Return [X, Y] of the center of cell containing provided text 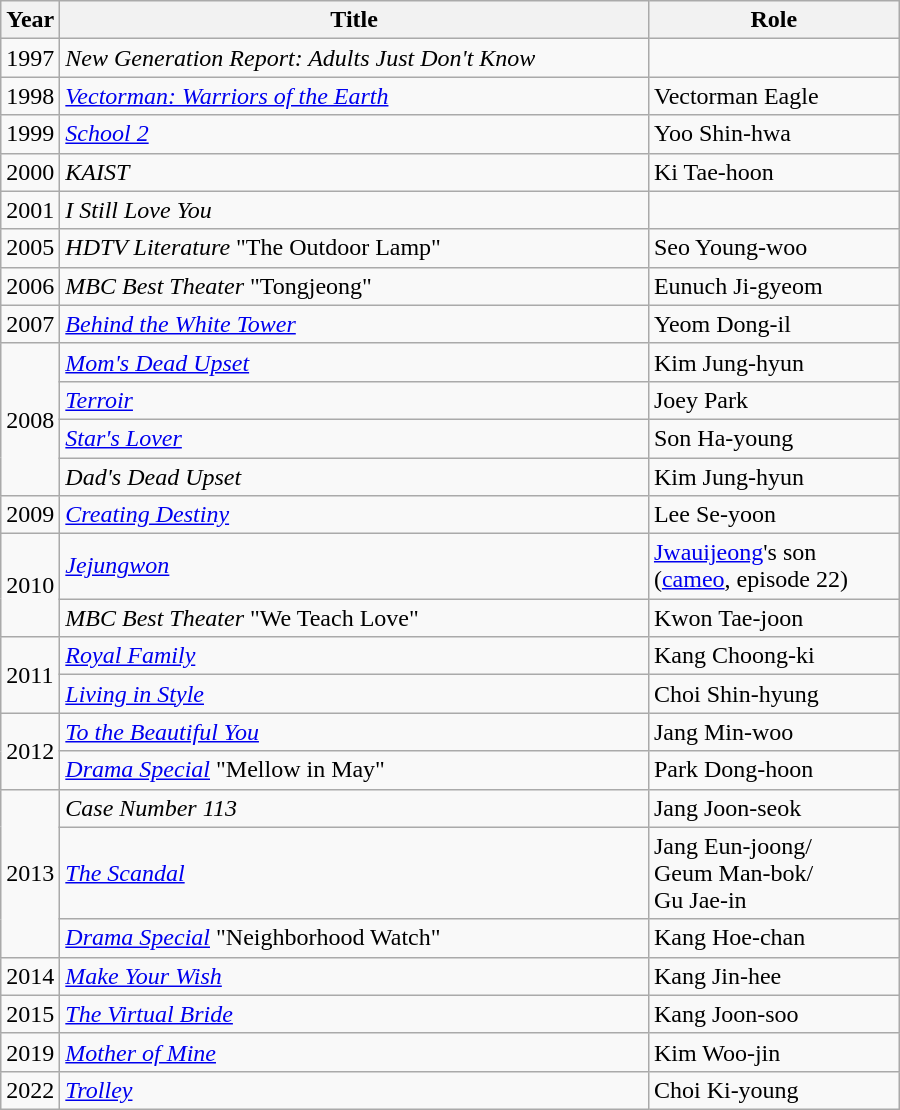
2006 [30, 286]
1997 [30, 58]
New Generation Report: Adults Just Don't Know [354, 58]
Jang Joon-seok [774, 808]
Yeom Dong-il [774, 324]
KAIST [354, 172]
Terroir [354, 400]
1999 [30, 134]
Drama Special "Mellow in May" [354, 770]
Choi Shin-hyung [774, 694]
Year [30, 20]
Kang Jin-hee [774, 976]
MBC Best Theater "We Teach Love" [354, 618]
2001 [30, 210]
2011 [30, 675]
Choi Ki-young [774, 1090]
Seo Young-woo [774, 248]
Kwon Tae-joon [774, 618]
Son Ha-young [774, 438]
Creating Destiny [354, 515]
To the Beautiful You [354, 732]
Role [774, 20]
Jang Min-woo [774, 732]
Make Your Wish [354, 976]
Jwauijeong's son (cameo, episode 22) [774, 566]
2019 [30, 1052]
Kang Hoe-chan [774, 938]
Case Number 113 [354, 808]
Royal Family [354, 656]
Trolley [354, 1090]
2022 [30, 1090]
Park Dong-hoon [774, 770]
Vectorman: Warriors of the Earth [354, 96]
Living in Style [354, 694]
Dad's Dead Upset [354, 477]
The Scandal [354, 873]
2015 [30, 1014]
Drama Special "Neighborhood Watch" [354, 938]
1998 [30, 96]
Vectorman Eagle [774, 96]
Title [354, 20]
Eunuch Ji-gyeom [774, 286]
I Still Love You [354, 210]
2009 [30, 515]
2010 [30, 586]
Kang Choong-ki [774, 656]
Lee Se-yoon [774, 515]
Ki Tae-hoon [774, 172]
The Virtual Bride [354, 1014]
Mom's Dead Upset [354, 362]
HDTV Literature "The Outdoor Lamp" [354, 248]
Jejungwon [354, 566]
2005 [30, 248]
MBC Best Theater "Tongjeong" [354, 286]
Joey Park [774, 400]
2000 [30, 172]
2007 [30, 324]
Jang Eun-joong/Geum Man-bok/Gu Jae-in [774, 873]
Behind the White Tower [354, 324]
Star's Lover [354, 438]
School 2 [354, 134]
2014 [30, 976]
2012 [30, 751]
2013 [30, 873]
Yoo Shin-hwa [774, 134]
Kang Joon-soo [774, 1014]
Mother of Mine [354, 1052]
2008 [30, 419]
Kim Woo-jin [774, 1052]
